Detect which cell encompasses the target text, then output its (x, y) center coordinate. 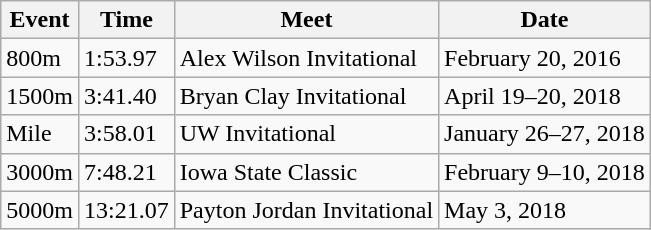
Alex Wilson Invitational (306, 58)
April 19–20, 2018 (545, 96)
5000m (40, 210)
1:53.97 (126, 58)
Time (126, 20)
3:41.40 (126, 96)
Bryan Clay Invitational (306, 96)
3000m (40, 172)
Meet (306, 20)
February 20, 2016 (545, 58)
Iowa State Classic (306, 172)
Date (545, 20)
Mile (40, 134)
January 26–27, 2018 (545, 134)
800m (40, 58)
13:21.07 (126, 210)
7:48.21 (126, 172)
Payton Jordan Invitational (306, 210)
1500m (40, 96)
May 3, 2018 (545, 210)
Event (40, 20)
UW Invitational (306, 134)
3:58.01 (126, 134)
February 9–10, 2018 (545, 172)
